Find where the given text appears and provide that cell's center as [X, Y] coordinate. 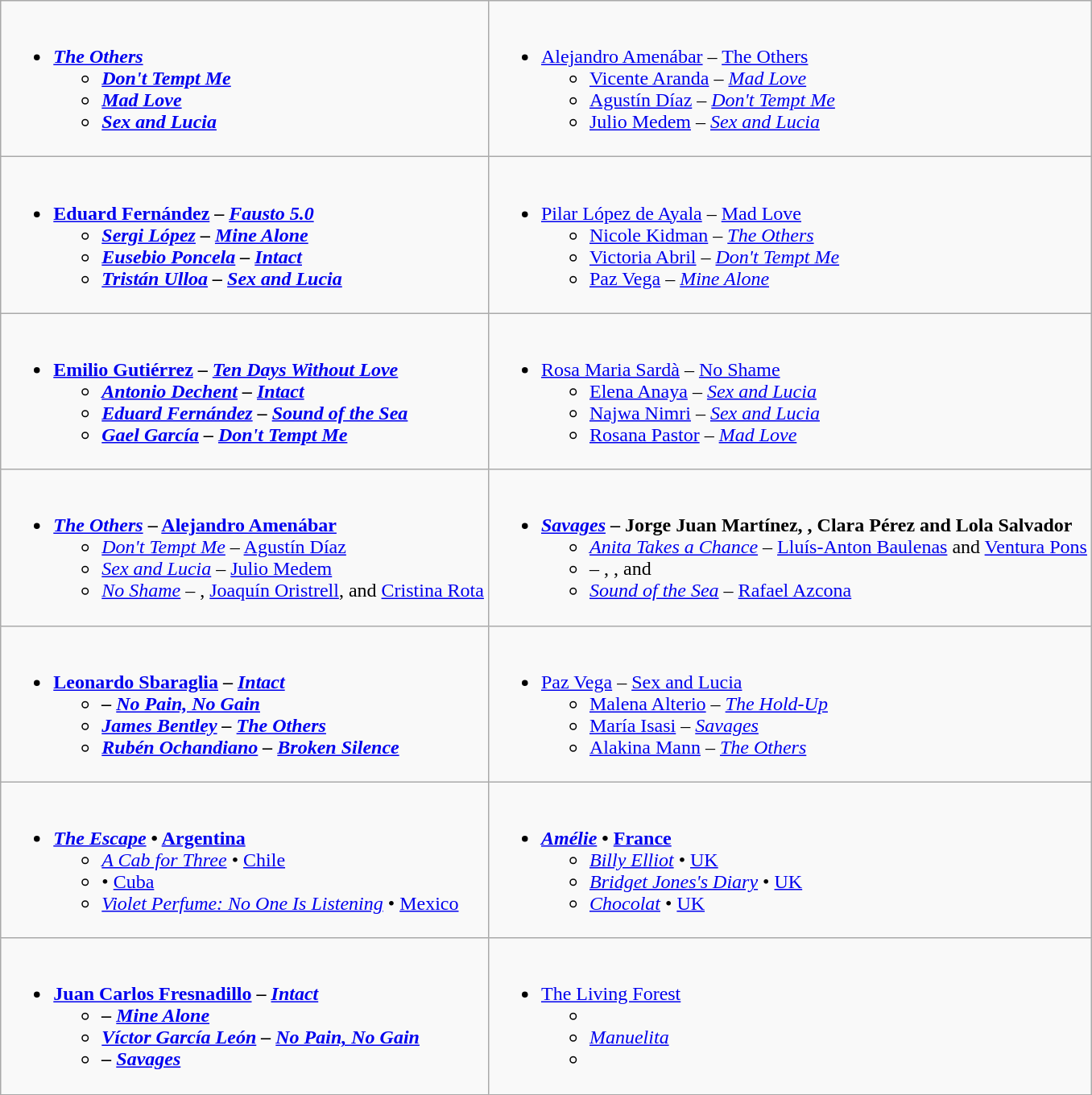
The OthersDon't Tempt MeMad LoveSex and Lucia [245, 79]
Leonardo Sbaraglia – Intact – No Pain, No GainJames Bentley – The OthersRubén Ochandiano – Broken Silence [245, 704]
Rosa Maria Sardà – No ShameElena Anaya – Sex and LuciaNajwa Nimri – Sex and LuciaRosana Pastor – Mad Love [789, 391]
Pilar López de Ayala – Mad LoveNicole Kidman – The OthersVictoria Abril – Don't Tempt MePaz Vega – Mine Alone [789, 235]
Juan Carlos Fresnadillo – Intact – Mine AloneVíctor García León – No Pain, No Gain – Savages [245, 1016]
Amélie • FranceBilly Elliot • UKBridget Jones's Diary • UKChocolat • UK [789, 860]
Paz Vega – Sex and LuciaMalena Alterio – The Hold-UpMaría Isasi – SavagesAlakina Mann – The Others [789, 704]
Emilio Gutiérrez – Ten Days Without LoveAntonio Dechent – IntactEduard Fernández – Sound of the SeaGael García – Don't Tempt Me [245, 391]
Alejandro Amenábar – The OthersVicente Aranda – Mad LoveAgustín Díaz – Don't Tempt MeJulio Medem – Sex and Lucia [789, 79]
The Others – Alejandro AmenábarDon't Tempt Me – Agustín DíazSex and Lucia – Julio MedemNo Shame – , Joaquín Oristrell, and Cristina Rota [245, 547]
The Living ForestManuelita [789, 1016]
The Escape • ArgentinaA Cab for Three • Chile • CubaViolet Perfume: No One Is Listening • Mexico [245, 860]
Eduard Fernández – Fausto 5.0Sergi López – Mine AloneEusebio Poncela – IntactTristán Ulloa – Sex and Lucia [245, 235]
